Extract the [x, y] coordinate from the center of the cell holding the provided text.  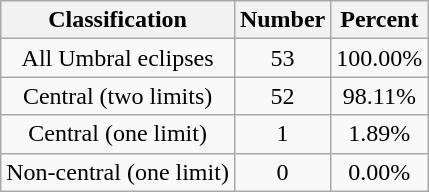
1 [282, 134]
1.89% [380, 134]
Central (one limit) [118, 134]
Percent [380, 20]
0.00% [380, 172]
0 [282, 172]
100.00% [380, 58]
All Umbral eclipses [118, 58]
52 [282, 96]
98.11% [380, 96]
53 [282, 58]
Classification [118, 20]
Number [282, 20]
Non-central (one limit) [118, 172]
Central (two limits) [118, 96]
